Provide the [x, y] coordinate of the cell's center where the given text is located.  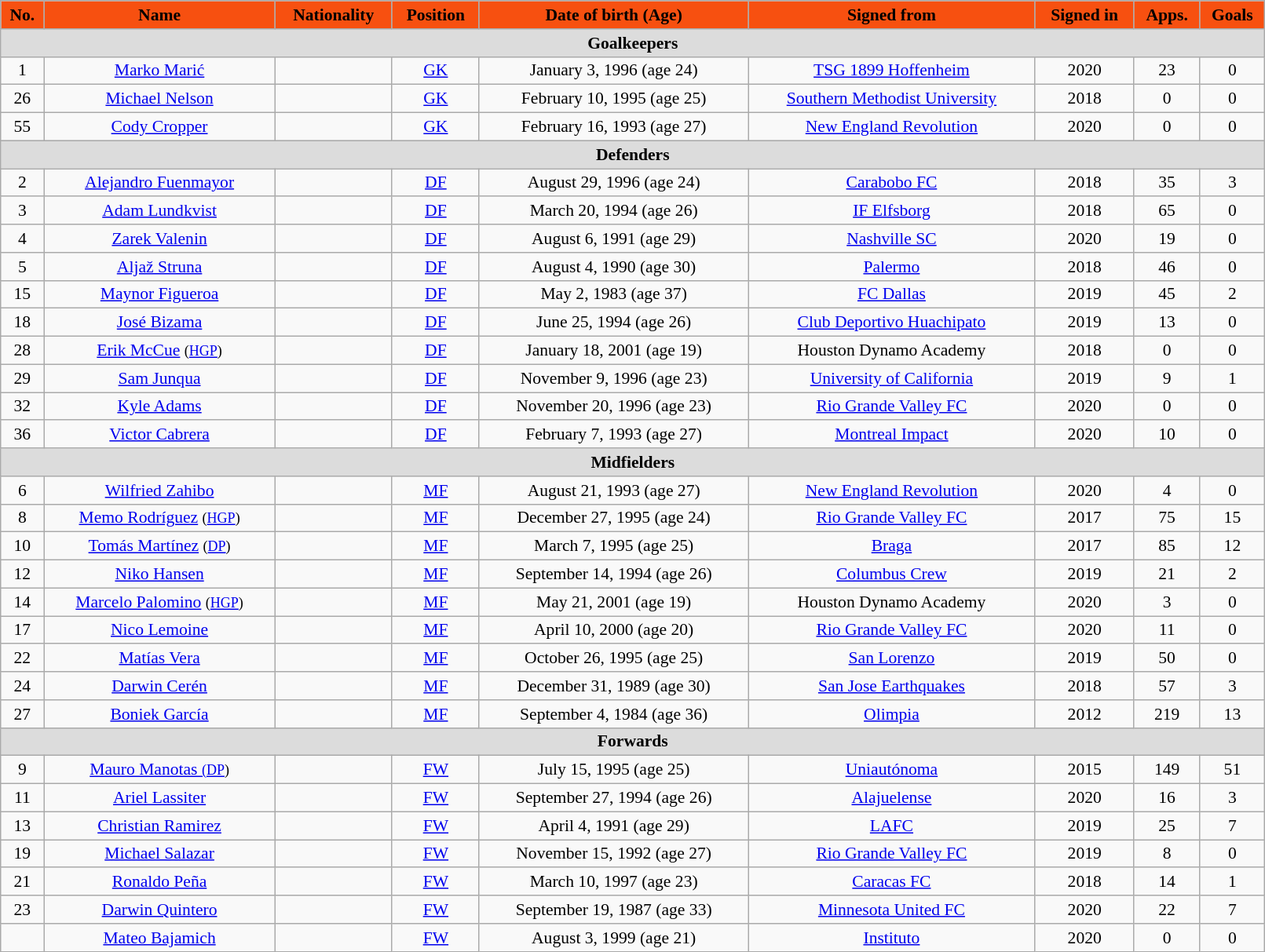
Ariel Lassiter [159, 798]
Goals [1233, 15]
José Bizama [159, 323]
July 15, 1995 (age 25) [613, 770]
Darwin Cerén [159, 686]
85 [1167, 546]
Zarek Valenin [159, 239]
219 [1167, 714]
5 [22, 267]
45 [1167, 294]
Boniek García [159, 714]
26 [22, 99]
February 10, 1995 (age 25) [613, 99]
May 2, 1983 (age 37) [613, 294]
Name [159, 15]
August 6, 1991 (age 29) [613, 239]
Apps. [1167, 15]
November 9, 1996 (age 23) [613, 378]
75 [1167, 518]
Niko Hansen [159, 574]
May 21, 2001 (age 19) [613, 602]
Columbus Crew [892, 574]
November 15, 1992 (age 27) [613, 854]
Nashville SC [892, 239]
October 26, 1995 (age 25) [613, 658]
August 3, 1999 (age 21) [613, 938]
27 [22, 714]
December 31, 1989 (age 30) [613, 686]
149 [1167, 770]
6 [22, 491]
55 [22, 127]
24 [22, 686]
September 14, 1994 (age 26) [613, 574]
San Lorenzo [892, 658]
Mateo Bajamich [159, 938]
Palermo [892, 267]
2015 [1084, 770]
Southern Methodist University [892, 99]
No. [22, 15]
Carabobo FC [892, 183]
Mauro Manotas (DP) [159, 770]
Minnesota United FC [892, 910]
Matías Vera [159, 658]
Braga [892, 546]
Alajuelense [892, 798]
Victor Cabrera [159, 435]
65 [1167, 211]
Marko Marić [159, 71]
16 [1167, 798]
46 [1167, 267]
Michael Salazar [159, 854]
August 4, 1990 (age 30) [613, 267]
Erik McCue (HGP) [159, 351]
28 [22, 351]
Position [435, 15]
Adam Lundkvist [159, 211]
Cody Cropper [159, 127]
Darwin Quintero [159, 910]
25 [1167, 826]
Memo Rodríguez (HGP) [159, 518]
March 7, 1995 (age 25) [613, 546]
April 4, 1991 (age 29) [613, 826]
Kyle Adams [159, 407]
Montreal Impact [892, 435]
February 7, 1993 (age 27) [613, 435]
51 [1233, 770]
Date of birth (Age) [613, 15]
September 19, 1987 (age 33) [613, 910]
January 3, 1996 (age 24) [613, 71]
Caracas FC [892, 882]
LAFC [892, 826]
IF Elfsborg [892, 211]
August 21, 1993 (age 27) [613, 491]
Signed from [892, 15]
March 20, 1994 (age 26) [613, 211]
57 [1167, 686]
Alejandro Fuenmayor [159, 183]
September 4, 1984 (age 36) [613, 714]
Nationality [333, 15]
December 27, 1995 (age 24) [613, 518]
Club Deportivo Huachipato [892, 323]
June 25, 1994 (age 26) [613, 323]
January 18, 2001 (age 19) [613, 351]
University of California [892, 378]
Tomás Martínez (DP) [159, 546]
36 [22, 435]
29 [22, 378]
Aljaž Struna [159, 267]
TSG 1899 Hoffenheim [892, 71]
Maynor Figueroa [159, 294]
Marcelo Palomino (HGP) [159, 602]
Ronaldo Peña [159, 882]
18 [22, 323]
February 16, 1993 (age 27) [613, 127]
35 [1167, 183]
Nico Lemoine [159, 630]
August 29, 1996 (age 24) [613, 183]
FC Dallas [892, 294]
Goalkeepers [633, 43]
Michael Nelson [159, 99]
50 [1167, 658]
Wilfried Zahibo [159, 491]
November 20, 1996 (age 23) [613, 407]
Midfielders [633, 462]
April 10, 2000 (age 20) [613, 630]
March 10, 1997 (age 23) [613, 882]
Signed in [1084, 15]
32 [22, 407]
Uniautónoma [892, 770]
Defenders [633, 155]
Sam Junqua [159, 378]
San Jose Earthquakes [892, 686]
17 [22, 630]
September 27, 1994 (age 26) [613, 798]
2012 [1084, 714]
Instituto [892, 938]
Forwards [633, 742]
Olimpia [892, 714]
Christian Ramirez [159, 826]
